Scan for the cell matching the given text and deliver its (x, y) coordinate at center. 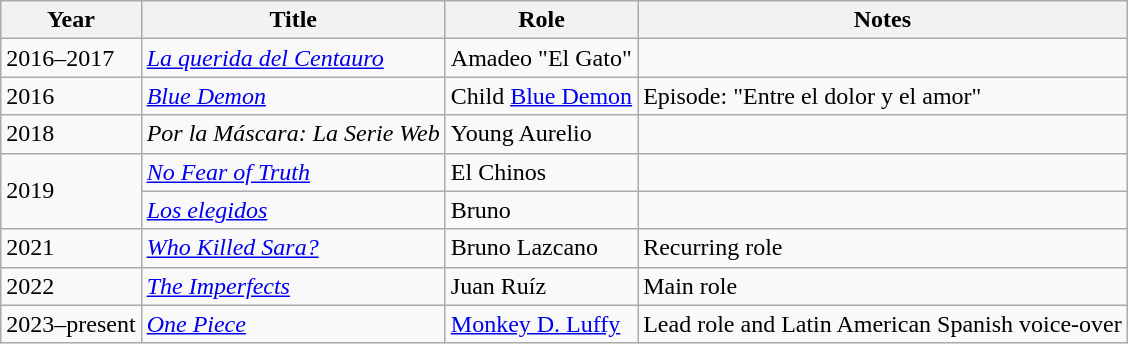
Who Killed Sara? (293, 248)
Amadeo "El Gato" (541, 58)
Role (541, 20)
Title (293, 20)
2023–present (71, 324)
Recurring role (883, 248)
Blue Demon (293, 96)
Los elegidos (293, 210)
2018 (71, 134)
Lead role and Latin American Spanish voice-over (883, 324)
Por la Máscara: La Serie Web (293, 134)
2016 (71, 96)
2021 (71, 248)
El Chinos (541, 172)
Main role (883, 286)
The Imperfects (293, 286)
Episode: "Entre el dolor y el amor" (883, 96)
Monkey D. Luffy (541, 324)
No Fear of Truth (293, 172)
Young Aurelio (541, 134)
One Piece (293, 324)
Bruno (541, 210)
Year (71, 20)
2019 (71, 191)
Juan Ruíz (541, 286)
La querida del Centauro (293, 58)
2022 (71, 286)
Notes (883, 20)
Bruno Lazcano (541, 248)
2016–2017 (71, 58)
Child Blue Demon (541, 96)
